Provide the [X, Y] coordinate of the cell's center where the given text is located.  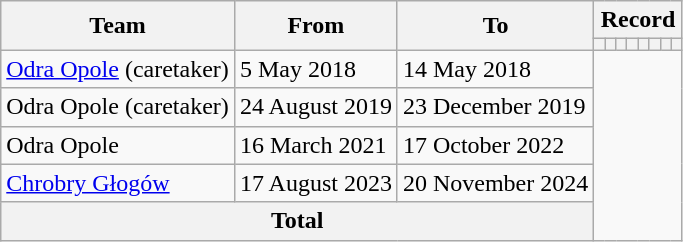
Chrobry Głogów [118, 183]
17 October 2022 [495, 145]
24 August 2019 [316, 107]
17 August 2023 [316, 183]
Team [118, 26]
20 November 2024 [495, 183]
5 May 2018 [316, 69]
Record [638, 20]
23 December 2019 [495, 107]
To [495, 26]
Odra Opole [118, 145]
Total [298, 221]
From [316, 26]
16 March 2021 [316, 145]
14 May 2018 [495, 69]
